From the cell containing the given text, extract its center point as [X, Y] coordinate. 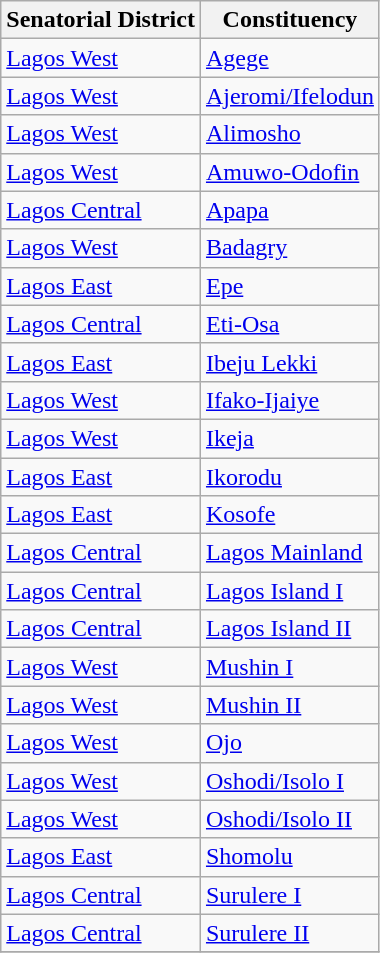
Kosofe [290, 515]
Mushin II [290, 705]
Ikeja [290, 438]
Ajeromi/Ifelodun [290, 96]
Badagry [290, 248]
Ifako-Ijaiye [290, 400]
Surulere II [290, 933]
Alimosho [290, 134]
Ojo [290, 743]
Surulere I [290, 895]
Lagos Island II [290, 629]
Apapa [290, 210]
Oshodi/Isolo I [290, 781]
Amuwo-Odofin [290, 172]
Lagos Island I [290, 591]
Mushin I [290, 667]
Agege [290, 58]
Oshodi/Isolo II [290, 819]
Lagos Mainland [290, 553]
Ikorodu [290, 477]
Eti-Osa [290, 324]
Constituency [290, 20]
Ibeju Lekki [290, 362]
Senatorial District [101, 20]
Epe [290, 286]
Shomolu [290, 857]
